From the cell containing the given text, extract its center point as [x, y] coordinate. 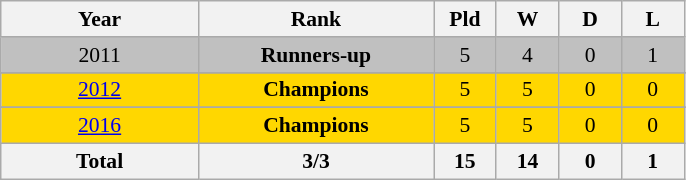
Total [100, 162]
Year [100, 19]
Runners-up [316, 55]
W [528, 19]
3/3 [316, 162]
14 [528, 162]
Rank [316, 19]
4 [528, 55]
15 [466, 162]
L [652, 19]
2016 [100, 126]
2011 [100, 55]
Pld [466, 19]
2012 [100, 90]
D [590, 19]
